Identify which cell holds the provided text, then report its (X, Y) central coordinate. 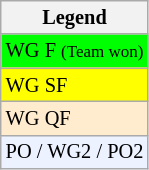
WG SF (75, 85)
WG QF (75, 118)
PO / WG2 / PO2 (75, 152)
WG F (Team won) (75, 51)
Legend (75, 17)
